Identify which cell holds the provided text, then report its [X, Y] central coordinate. 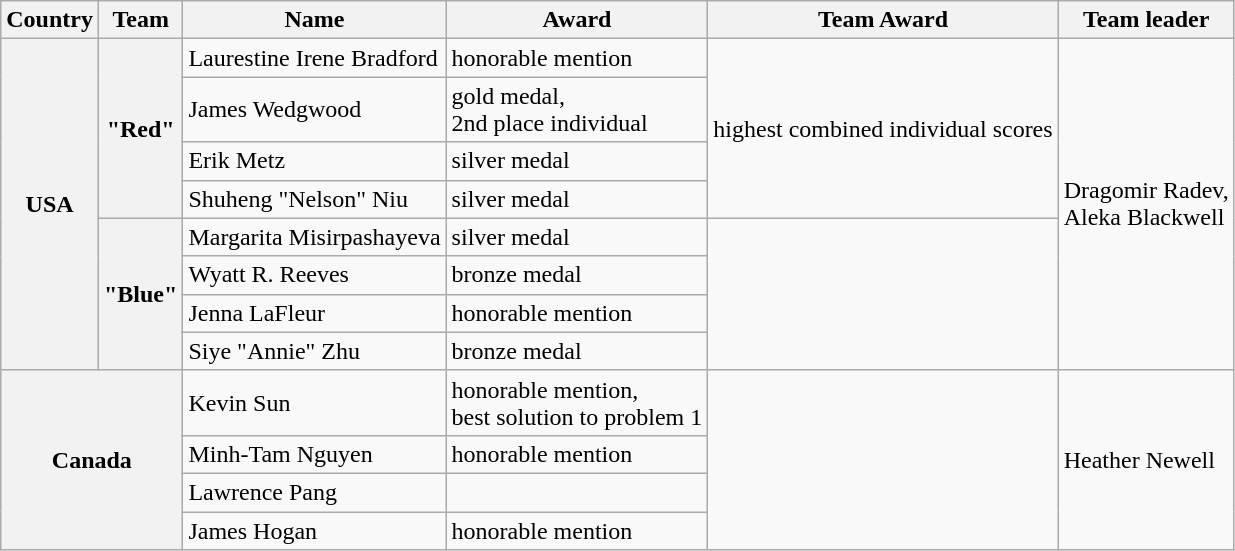
Team Award [883, 20]
James Hogan [314, 531]
Margarita Misirpashayeva [314, 237]
"Blue" [140, 294]
Canada [92, 460]
Kevin Sun [314, 402]
honorable mention,best solution to problem 1 [577, 402]
Wyatt R. Reeves [314, 275]
James Wedgwood [314, 110]
Award [577, 20]
Heather Newell [1146, 460]
Dragomir Radev,Aleka Blackwell [1146, 205]
highest combined individual scores [883, 128]
Laurestine Irene Bradford [314, 58]
"Red" [140, 128]
Shuheng "Nelson" Niu [314, 199]
gold medal,2nd place individual [577, 110]
Team leader [1146, 20]
Team [140, 20]
Lawrence Pang [314, 492]
Name [314, 20]
Minh-Tam Nguyen [314, 454]
Siye "Annie" Zhu [314, 351]
Jenna LaFleur [314, 313]
Erik Metz [314, 161]
Country [50, 20]
USA [50, 205]
